Return the (X, Y) coordinate for the center point of the cell that contains the specified text.  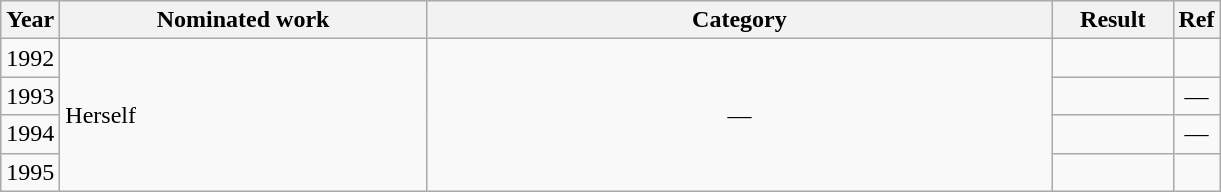
Herself (244, 115)
Nominated work (244, 20)
1992 (30, 58)
1993 (30, 96)
1994 (30, 134)
Ref (1196, 20)
Category (739, 20)
Year (30, 20)
1995 (30, 172)
Result (1112, 20)
